Pinpoint the cell where the given text exists, returning its [X, Y] midpoint coordinate. 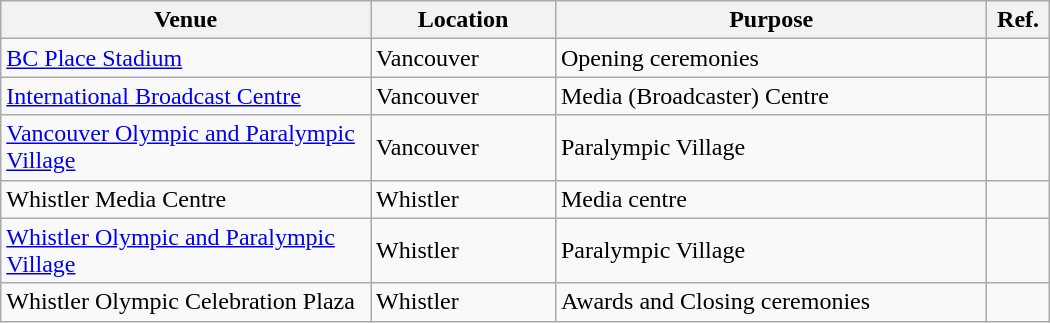
Location [464, 20]
Opening ceremonies [770, 58]
Purpose [770, 20]
International Broadcast Centre [186, 96]
Vancouver Olympic and Paralympic Village [186, 148]
Whistler Olympic Celebration Plaza [186, 302]
BC Place Stadium [186, 58]
Whistler Olympic and Paralympic Village [186, 250]
Awards and Closing ceremonies [770, 302]
Whistler Media Centre [186, 199]
Ref. [1018, 20]
Media (Broadcaster) Centre [770, 96]
Media centre [770, 199]
Venue [186, 20]
